Scan for the cell matching the given text and deliver its [X, Y] coordinate at center. 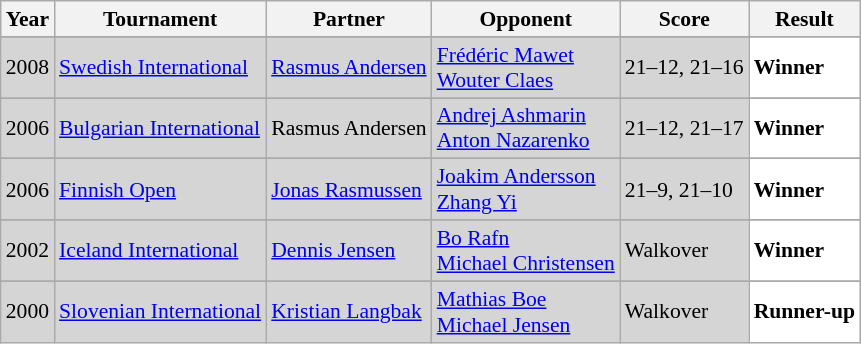
Finnish Open [160, 190]
Frédéric Mawet Wouter Claes [526, 68]
21–12, 21–16 [684, 68]
Swedish International [160, 68]
Jonas Rasmussen [348, 190]
Bulgarian International [160, 128]
21–12, 21–17 [684, 128]
Opponent [526, 19]
Mathias Boe Michael Jensen [526, 312]
Year [28, 19]
Bo Rafn Michael Christensen [526, 250]
2008 [28, 68]
2002 [28, 250]
Result [804, 19]
Andrej Ashmarin Anton Nazarenko [526, 128]
Iceland International [160, 250]
Joakim Andersson Zhang Yi [526, 190]
21–9, 21–10 [684, 190]
Kristian Langbak [348, 312]
Partner [348, 19]
2000 [28, 312]
Score [684, 19]
Slovenian International [160, 312]
Dennis Jensen [348, 250]
Runner-up [804, 312]
Tournament [160, 19]
